Return (x, y) of the center of cell containing provided text 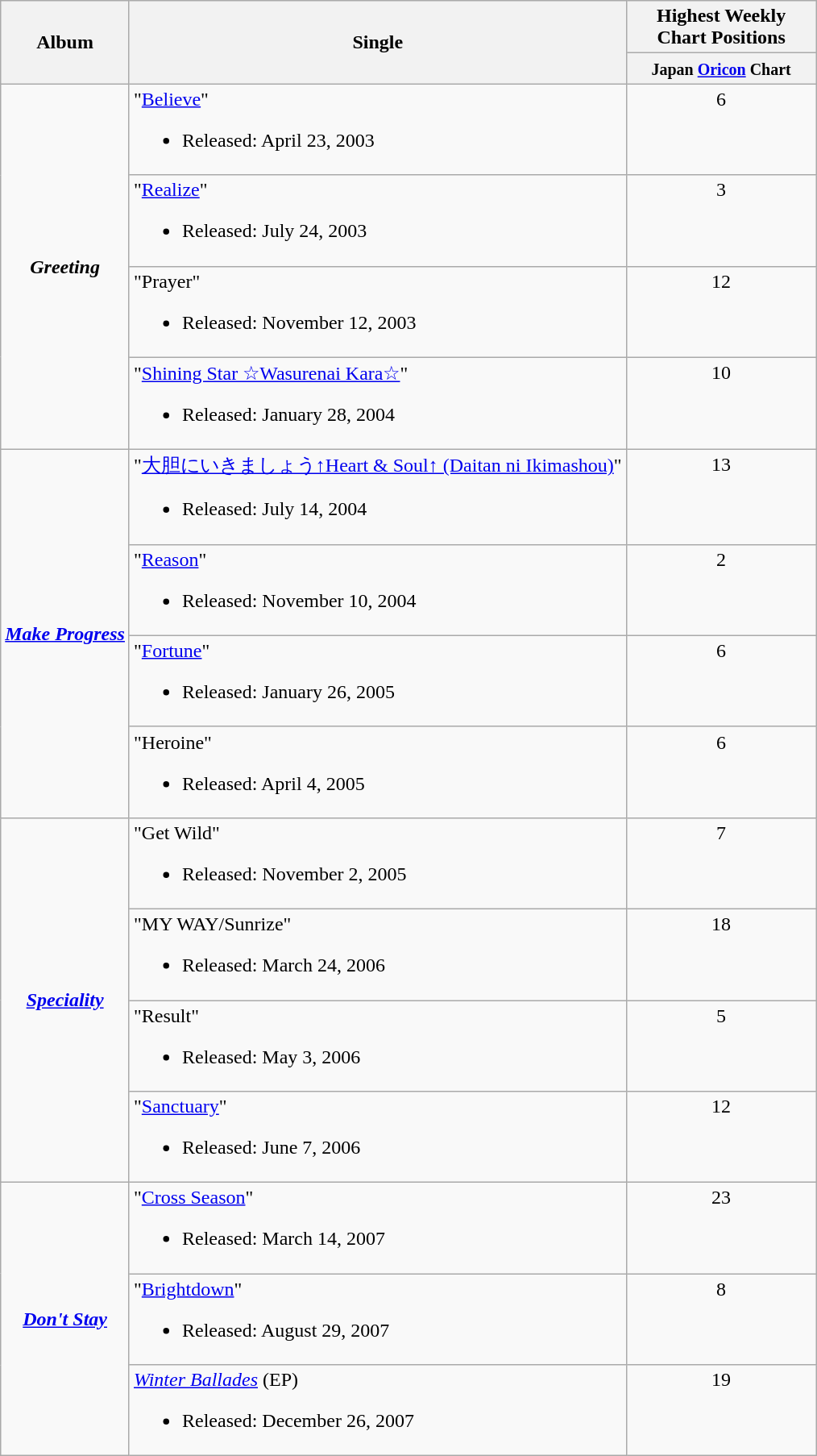
"Brightdown"Released: August 29, 2007 (377, 1319)
23 (721, 1229)
Greeting (65, 267)
Single (377, 42)
"大胆にいきましょう↑Heart & Soul↑ (Daitan ni Ikimashou)"Released: July 14, 2004 (377, 497)
Japan Oricon Chart (721, 69)
5 (721, 1045)
"Believe"Released: April 23, 2003 (377, 129)
"Heroine"Released: April 4, 2005 (377, 772)
18 (721, 955)
"MY WAY/Sunrize"Released: March 24, 2006 (377, 955)
"Get Wild"Released: November 2, 2005 (377, 863)
Winter Ballades (EP)Released: December 26, 2007 (377, 1411)
"Prayer"Released: November 12, 2003 (377, 311)
"Realize"Released: July 24, 2003 (377, 221)
2 (721, 590)
8 (721, 1319)
7 (721, 863)
"Sanctuary"Released: June 7, 2006 (377, 1137)
19 (721, 1411)
13 (721, 497)
3 (721, 221)
"Fortune"Released: January 26, 2005 (377, 680)
Album (65, 42)
"Shining Star ☆Wasurenai Kara☆"Released: January 28, 2004 (377, 403)
Don't Stay (65, 1319)
"Reason"Released: November 10, 2004 (377, 590)
Speciality (65, 1000)
"Result"Released: May 3, 2006 (377, 1045)
10 (721, 403)
Highest Weekly Chart Positions (721, 27)
"Cross Season"Released: March 14, 2007 (377, 1229)
Make Progress (65, 634)
